Identify which cell holds the provided text, then report its [X, Y] central coordinate. 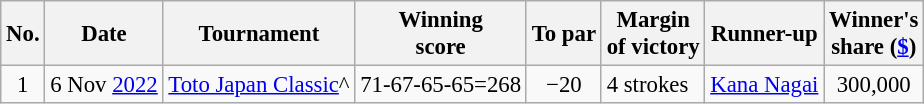
6 Nov 2022 [104, 85]
Marginof victory [653, 34]
4 strokes [653, 85]
1 [23, 85]
Tournament [259, 34]
Winner'sshare ($) [874, 34]
To par [564, 34]
Toto Japan Classic^ [259, 85]
Date [104, 34]
−20 [564, 85]
Winningscore [441, 34]
71-67-65-65=268 [441, 85]
No. [23, 34]
Kana Nagai [764, 85]
300,000 [874, 85]
Runner-up [764, 34]
